Extract the [X, Y] coordinate from the center of the cell holding the provided text.  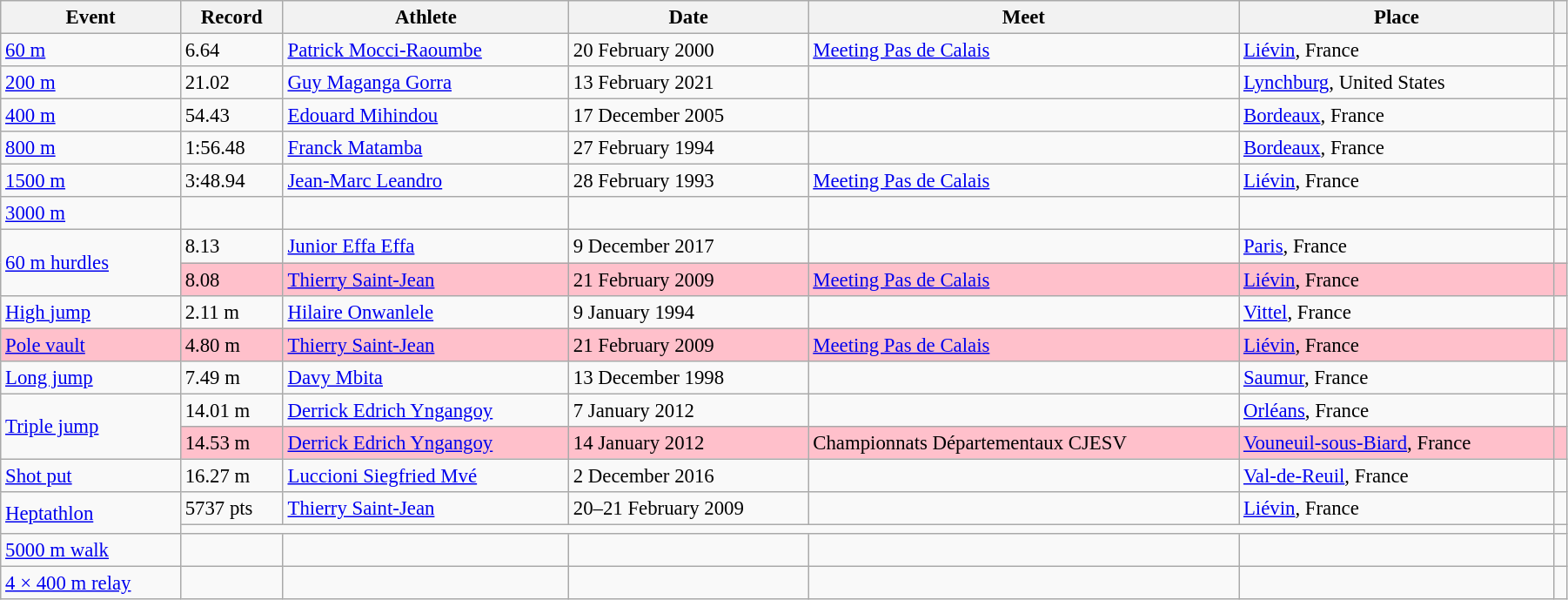
60 m [90, 51]
Franck Matamba [426, 148]
3:48.94 [231, 181]
4 × 400 m relay [90, 583]
Championnats Départementaux CJESV [1023, 443]
Paris, France [1397, 246]
Place [1397, 17]
1500 m [90, 181]
Luccioni Siegfried Mvé [426, 475]
Triple jump [90, 427]
200 m [90, 83]
Davy Mbita [426, 377]
13 February 2021 [687, 83]
Hilaire Onwanlele [426, 312]
1:56.48 [231, 148]
9 December 2017 [687, 246]
5737 pts [231, 509]
Shot put [90, 475]
17 December 2005 [687, 116]
Date [687, 17]
Orléans, France [1397, 410]
14.53 m [231, 443]
28 February 1993 [687, 181]
5000 m walk [90, 550]
14.01 m [231, 410]
Junior Effa Effa [426, 246]
Guy Maganga Gorra [426, 83]
8.08 [231, 280]
Athlete [426, 17]
54.43 [231, 116]
16.27 m [231, 475]
4.80 m [231, 345]
800 m [90, 148]
Long jump [90, 377]
3000 m [90, 213]
Edouard Mihindou [426, 116]
7 January 2012 [687, 410]
Vittel, France [1397, 312]
2.11 m [231, 312]
Pole vault [90, 345]
Record [231, 17]
9 January 1994 [687, 312]
7.49 m [231, 377]
6.64 [231, 51]
Vouneuil-sous-Biard, France [1397, 443]
60 m hurdles [90, 263]
Meet [1023, 17]
High jump [90, 312]
Heptathlon [90, 513]
Patrick Mocci-Raoumbe [426, 51]
20–21 February 2009 [687, 509]
Val-de-Reuil, France [1397, 475]
27 February 1994 [687, 148]
13 December 1998 [687, 377]
Jean-Marc Leandro [426, 181]
400 m [90, 116]
14 January 2012 [687, 443]
2 December 2016 [687, 475]
21.02 [231, 83]
Saumur, France [1397, 377]
Lynchburg, United States [1397, 83]
Event [90, 17]
20 February 2000 [687, 51]
8.13 [231, 246]
